Search for the cell housing the specified text and yield its (X, Y) center coordinate. 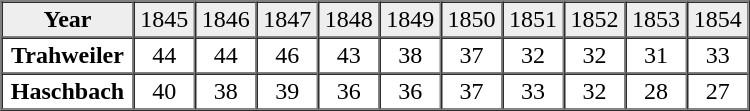
1846 (226, 20)
39 (286, 92)
28 (656, 92)
1853 (656, 20)
46 (286, 56)
1847 (286, 20)
1852 (594, 20)
1854 (718, 20)
31 (656, 56)
1850 (472, 20)
1851 (532, 20)
1845 (164, 20)
Haschbach (68, 92)
43 (348, 56)
Year (68, 20)
40 (164, 92)
Trahweiler (68, 56)
1848 (348, 20)
27 (718, 92)
1849 (410, 20)
